Capture the cell that displays the provided text and extract its (X, Y) central coordinate. 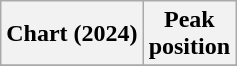
Peakposition (189, 34)
Chart (2024) (72, 34)
